Extract the [X, Y] coordinate from the center of the cell holding the provided text.  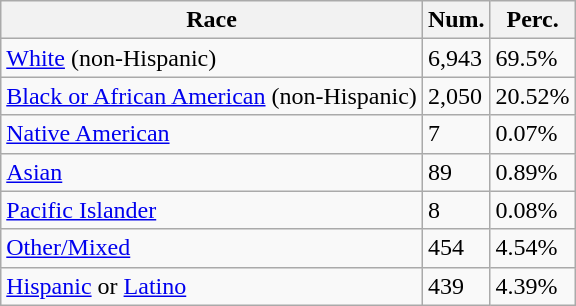
White (non-Hispanic) [212, 58]
Native American [212, 134]
6,943 [456, 58]
89 [456, 172]
4.39% [532, 286]
4.54% [532, 248]
8 [456, 210]
7 [456, 134]
Num. [456, 20]
Other/Mixed [212, 248]
20.52% [532, 96]
69.5% [532, 58]
Hispanic or Latino [212, 286]
0.08% [532, 210]
Black or African American (non-Hispanic) [212, 96]
Asian [212, 172]
0.89% [532, 172]
Pacific Islander [212, 210]
0.07% [532, 134]
439 [456, 286]
454 [456, 248]
Race [212, 20]
2,050 [456, 96]
Perc. [532, 20]
